Search for the cell housing the specified text and yield its (X, Y) center coordinate. 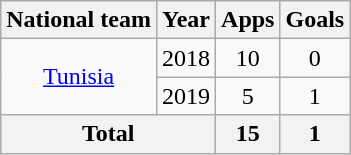
Total (108, 134)
National team (79, 20)
Year (186, 20)
2018 (186, 58)
10 (248, 58)
Apps (248, 20)
Tunisia (79, 77)
2019 (186, 96)
Goals (315, 20)
15 (248, 134)
0 (315, 58)
5 (248, 96)
